Provide the (x, y) coordinate of the cell's center where the given text is located.  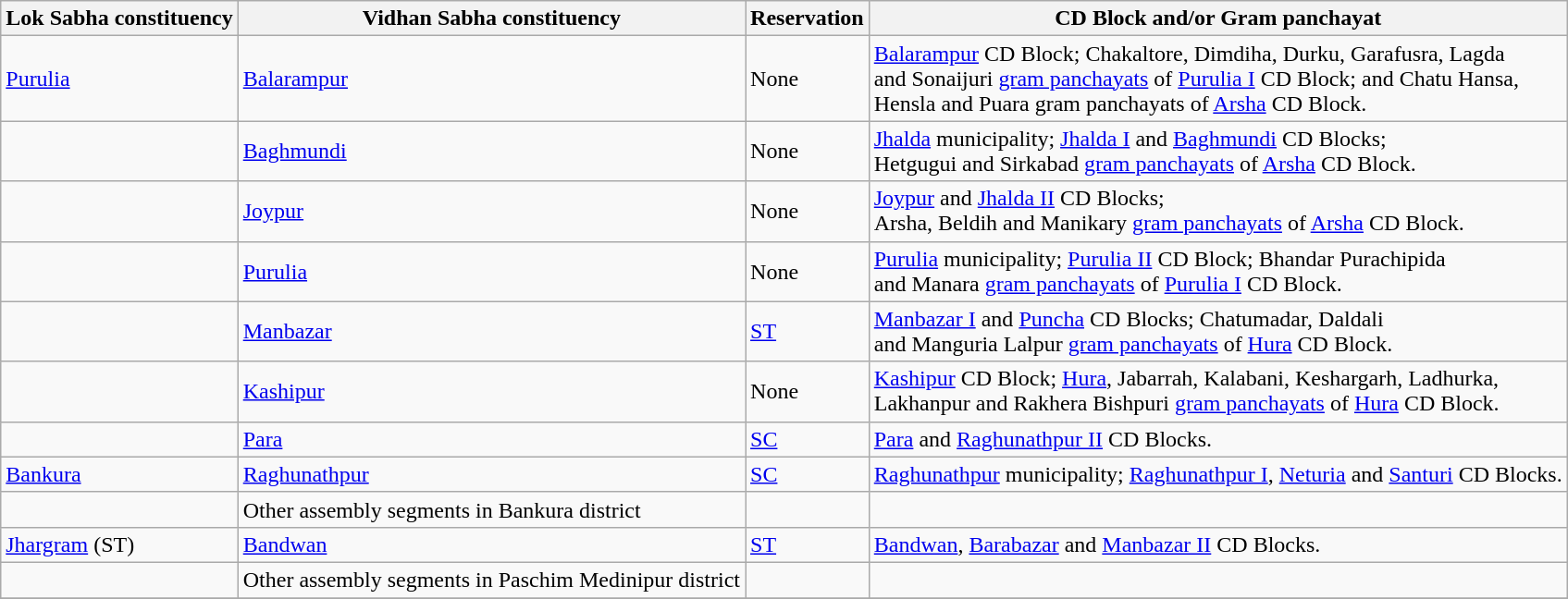
Baghmundi (491, 152)
Bandwan, Barabazar and Manbazar II CD Blocks. (1217, 544)
Raghunathpur municipality; Raghunathpur I, Neturia and Santuri CD Blocks. (1217, 474)
Other assembly segments in Bankura district (491, 509)
Manbazar (491, 331)
Lok Sabha constituency (119, 18)
Reservation (808, 18)
Bandwan (491, 544)
Jhalda municipality; Jhalda I and Baghmundi CD Blocks; Hetgugui and Sirkabad gram panchayats of Arsha CD Block. (1217, 152)
Para and Raghunathpur II CD Blocks. (1217, 439)
CD Block and/or Gram panchayat (1217, 18)
Joypur (491, 211)
Manbazar I and Puncha CD Blocks; Chatumadar, Daldali and Manguria Lalpur gram panchayats of Hura CD Block. (1217, 331)
Kashipur CD Block; Hura, Jabarrah, Kalabani, Keshargarh, Ladhurka, Lakhanpur and Rakhera Bishpuri gram panchayats of Hura CD Block. (1217, 392)
Para (491, 439)
Bankura (119, 474)
Jhargram (ST) (119, 544)
Raghunathpur (491, 474)
Purulia municipality; Purulia II CD Block; Bhandar Purachipidaand Manara gram panchayats of Purulia I CD Block. (1217, 272)
Kashipur (491, 392)
Vidhan Sabha constituency (491, 18)
Balarampur (491, 79)
Joypur and Jhalda II CD Blocks; Arsha, Beldih and Manikary gram panchayats of Arsha CD Block. (1217, 211)
Other assembly segments in Paschim Medinipur district (491, 580)
